Scan for the cell matching the given text and deliver its (x, y) coordinate at center. 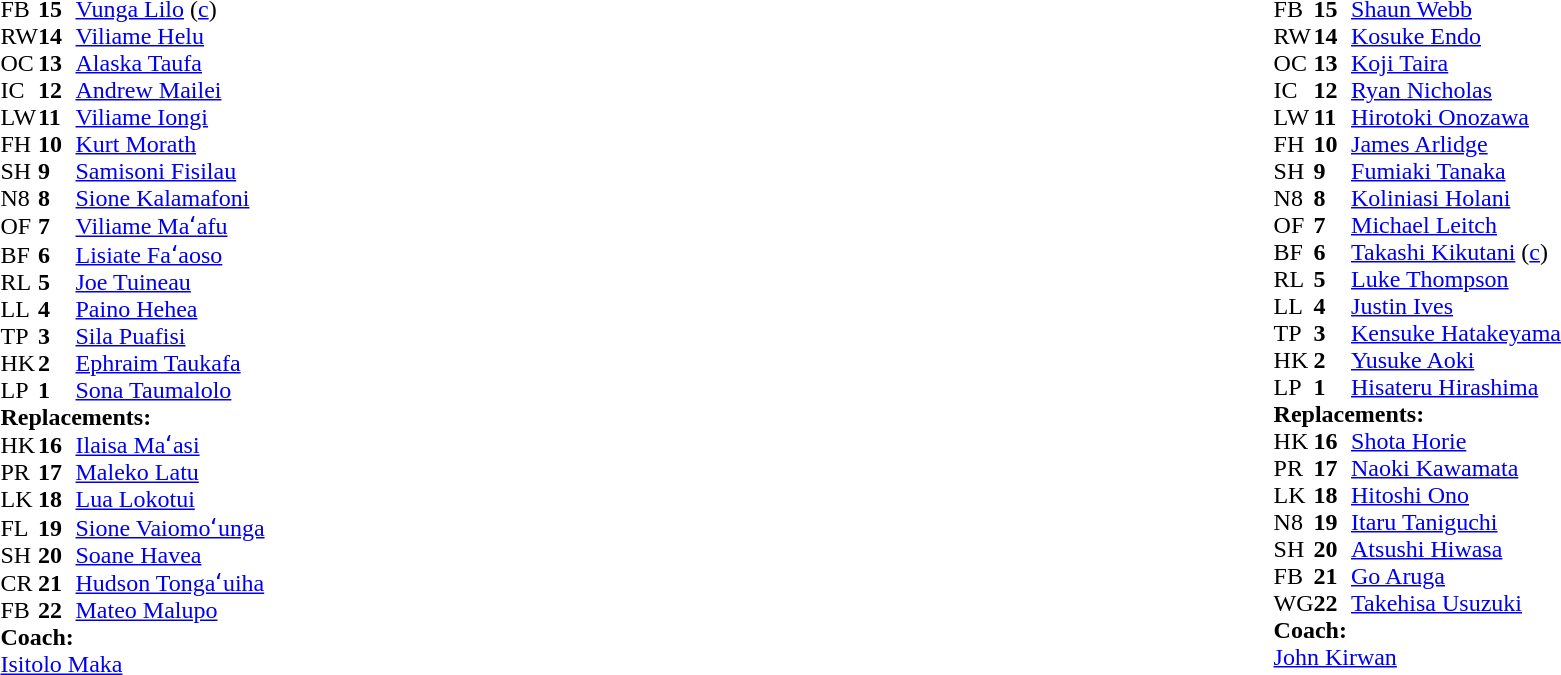
John Kirwan (1418, 658)
Maleko Latu (170, 472)
Ephraim Taukafa (170, 364)
Justin Ives (1456, 306)
Viliame Iongi (170, 118)
FL (19, 527)
WG (1294, 604)
Koji Taira (1456, 64)
Joe Tuineau (170, 282)
Kurt Morath (170, 144)
Kensuke Hatakeyama (1456, 334)
Luke Thompson (1456, 280)
Sione Vaiomoʻunga (170, 527)
Sila Puafisi (170, 336)
Viliame Helu (170, 36)
Takehisa Usuzuki (1456, 604)
Kosuke Endo (1456, 36)
Samisoni Fisilau (170, 172)
Koliniasi Holani (1456, 198)
Hirotoki Onozawa (1456, 118)
Shota Horie (1456, 442)
Soane Havea (170, 556)
Michael Leitch (1456, 226)
Takashi Kikutani (c) (1456, 252)
Andrew Mailei (170, 90)
Paino Hehea (170, 310)
Naoki Kawamata (1456, 468)
Atsushi Hiwasa (1456, 550)
Ilaisa Maʻasi (170, 444)
Hitoshi Ono (1456, 496)
Hudson Tongaʻuiha (170, 582)
Itaru Taniguchi (1456, 522)
Lisiate Faʻaoso (170, 254)
Alaska Taufa (170, 64)
CR (19, 582)
Hisateru Hirashima (1456, 388)
Mateo Malupo (170, 610)
Sona Taumalolo (170, 390)
Lua Lokotui (170, 500)
Go Aruga (1456, 576)
Yusuke Aoki (1456, 360)
Ryan Nicholas (1456, 90)
Viliame Maʻafu (170, 226)
James Arlidge (1456, 144)
Sione Kalamafoni (170, 198)
Fumiaki Tanaka (1456, 172)
